Locate the cell with the specified text and output its [X, Y] center coordinate. 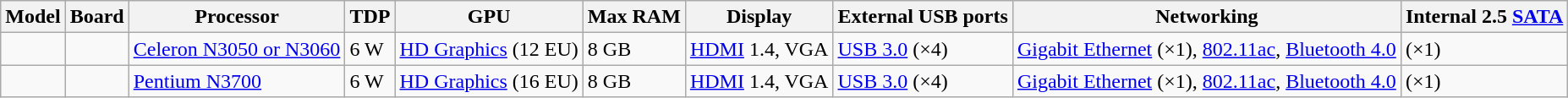
GPU [489, 17]
Internal 2.5 SATA [1484, 17]
HD Graphics (12 EU) [489, 49]
Celeron N3050 or N3060 [237, 49]
Max RAM [634, 17]
Pentium N3700 [237, 81]
Board [96, 17]
Processor [237, 17]
External USB ports [923, 17]
Display [759, 17]
Networking [1206, 17]
TDP [370, 17]
Model [33, 17]
HD Graphics (16 EU) [489, 81]
